Pinpoint the cell where the given text exists, returning its (x, y) midpoint coordinate. 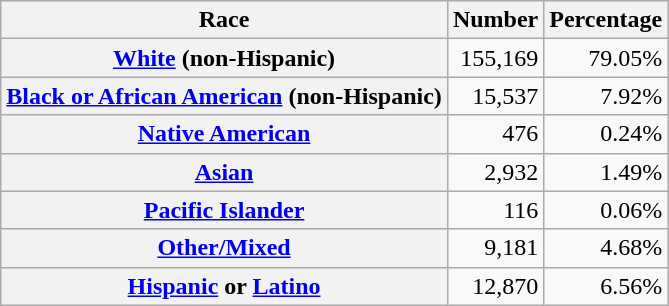
Native American (224, 134)
2,932 (495, 172)
4.68% (606, 248)
476 (495, 134)
Race (224, 20)
Pacific Islander (224, 210)
0.06% (606, 210)
155,169 (495, 58)
79.05% (606, 58)
Other/Mixed (224, 248)
15,537 (495, 96)
12,870 (495, 286)
Hispanic or Latino (224, 286)
Black or African American (non-Hispanic) (224, 96)
1.49% (606, 172)
7.92% (606, 96)
6.56% (606, 286)
Number (495, 20)
White (non-Hispanic) (224, 58)
0.24% (606, 134)
116 (495, 210)
9,181 (495, 248)
Asian (224, 172)
Percentage (606, 20)
